Find where the given text appears and provide that cell's center as [x, y] coordinate. 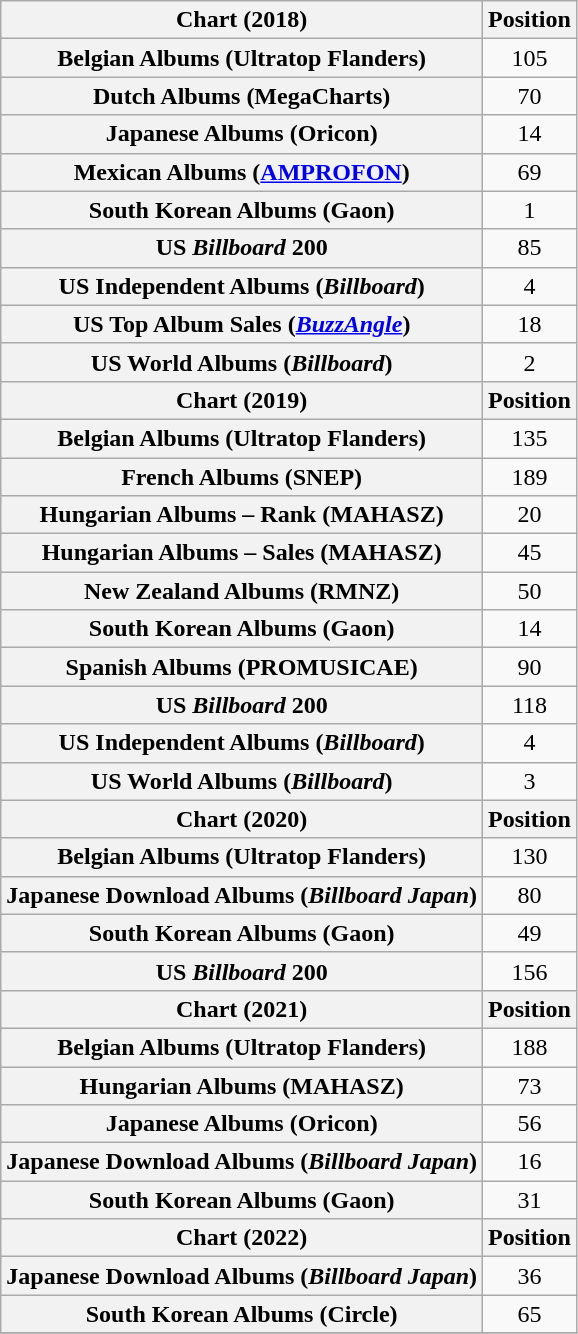
49 [530, 933]
90 [530, 667]
2 [530, 362]
3 [530, 781]
50 [530, 591]
Mexican Albums (AMPROFON) [242, 172]
South Korean Albums (Circle) [242, 1314]
31 [530, 1200]
69 [530, 172]
Spanish Albums (PROMUSICAE) [242, 667]
56 [530, 1124]
80 [530, 895]
Hungarian Albums (MAHASZ) [242, 1085]
New Zealand Albums (RMNZ) [242, 591]
Chart (2021) [242, 1009]
105 [530, 58]
Hungarian Albums – Rank (MAHASZ) [242, 515]
Chart (2022) [242, 1238]
Chart (2019) [242, 400]
135 [530, 438]
189 [530, 477]
18 [530, 324]
130 [530, 857]
20 [530, 515]
US Top Album Sales (BuzzAngle) [242, 324]
36 [530, 1276]
Chart (2020) [242, 819]
73 [530, 1085]
65 [530, 1314]
118 [530, 705]
45 [530, 553]
156 [530, 971]
1 [530, 210]
Dutch Albums (MegaCharts) [242, 96]
16 [530, 1162]
70 [530, 96]
188 [530, 1047]
French Albums (SNEP) [242, 477]
Chart (2018) [242, 20]
Hungarian Albums – Sales (MAHASZ) [242, 553]
85 [530, 248]
